Capture the cell that displays the provided text and extract its [x, y] central coordinate. 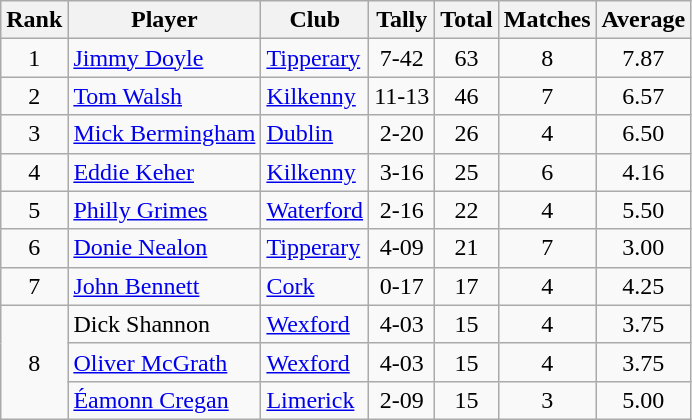
Philly Grimes [164, 210]
46 [467, 96]
5.00 [644, 400]
Donie Nealon [164, 248]
Oliver McGrath [164, 362]
26 [467, 134]
3.00 [644, 248]
2-09 [402, 400]
1 [34, 58]
Eddie Keher [164, 172]
Cork [315, 286]
John Bennett [164, 286]
Dick Shannon [164, 324]
2-16 [402, 210]
5 [34, 210]
Tally [402, 20]
22 [467, 210]
7.87 [644, 58]
17 [467, 286]
21 [467, 248]
Average [644, 20]
Tom Walsh [164, 96]
Limerick [315, 400]
Rank [34, 20]
7-42 [402, 58]
4-09 [402, 248]
2 [34, 96]
Éamonn Cregan [164, 400]
25 [467, 172]
Club [315, 20]
6.57 [644, 96]
Jimmy Doyle [164, 58]
0-17 [402, 286]
Matches [547, 20]
6.50 [644, 134]
4.16 [644, 172]
3-16 [402, 172]
5.50 [644, 210]
63 [467, 58]
11-13 [402, 96]
Player [164, 20]
Total [467, 20]
Mick Bermingham [164, 134]
2-20 [402, 134]
Waterford [315, 210]
Dublin [315, 134]
4.25 [644, 286]
